Scan for the cell matching the given text and deliver its [x, y] coordinate at center. 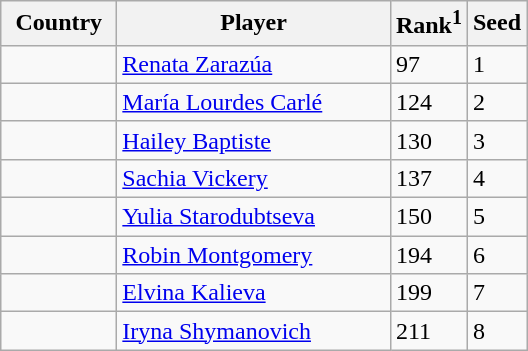
199 [428, 293]
211 [428, 331]
3 [496, 140]
Iryna Shymanovich [254, 331]
194 [428, 255]
5 [496, 217]
Hailey Baptiste [254, 140]
Seed [496, 24]
2 [496, 102]
Sachia Vickery [254, 178]
6 [496, 255]
150 [428, 217]
Player [254, 24]
137 [428, 178]
1 [496, 64]
124 [428, 102]
7 [496, 293]
97 [428, 64]
Renata Zarazúa [254, 64]
8 [496, 331]
4 [496, 178]
Country [59, 24]
María Lourdes Carlé [254, 102]
130 [428, 140]
Robin Montgomery [254, 255]
Elvina Kalieva [254, 293]
Rank1 [428, 24]
Yulia Starodubtseva [254, 217]
